Return the (X, Y) coordinate for the center point of the cell that contains the specified text.  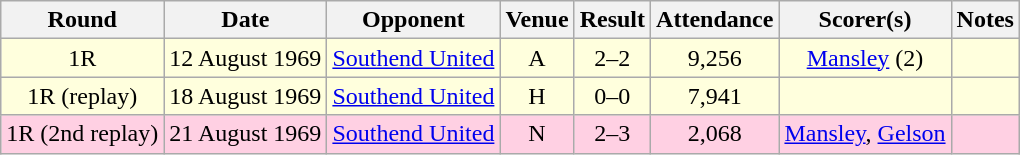
1R (replay) (82, 96)
12 August 1969 (246, 58)
7,941 (715, 96)
Mansley (2) (865, 58)
Opponent (414, 20)
H (537, 96)
18 August 1969 (246, 96)
Round (82, 20)
9,256 (715, 58)
2–2 (612, 58)
2,068 (715, 134)
0–0 (612, 96)
1R (82, 58)
N (537, 134)
Date (246, 20)
A (537, 58)
2–3 (612, 134)
Venue (537, 20)
Attendance (715, 20)
Notes (985, 20)
Scorer(s) (865, 20)
1R (2nd replay) (82, 134)
Mansley, Gelson (865, 134)
Result (612, 20)
21 August 1969 (246, 134)
